Return (x, y) of the center of cell containing provided text 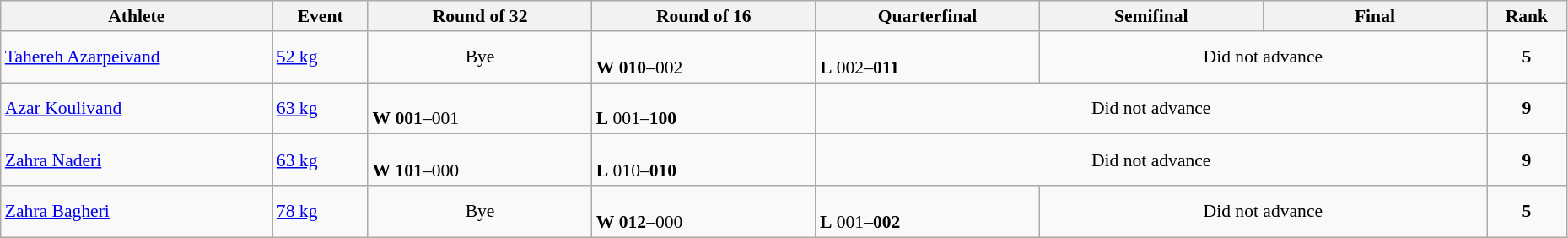
W 010–002 (703, 57)
Semifinal (1150, 16)
Round of 16 (703, 16)
52 kg (321, 57)
Zahra Bagheri (137, 211)
Tahereh Azarpeivand (137, 57)
Rank (1527, 16)
Final (1375, 16)
78 kg (321, 211)
W 012–000 (703, 211)
Azar Koulivand (137, 108)
L 002–011 (928, 57)
Quarterfinal (928, 16)
Round of 32 (479, 16)
W 101–000 (479, 160)
Zahra Naderi (137, 160)
Athlete (137, 16)
L 001–100 (703, 108)
W 001–001 (479, 108)
L 001–002 (928, 211)
L 010–010 (703, 160)
Event (321, 16)
